Determine the [X, Y] coordinate at the center of the cell enclosing the given text.  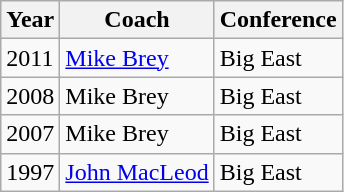
Year [30, 20]
2007 [30, 134]
John MacLeod [137, 172]
Coach [137, 20]
1997 [30, 172]
Conference [278, 20]
2008 [30, 96]
2011 [30, 58]
